Determine the [x, y] coordinate at the center of the cell enclosing the given text.  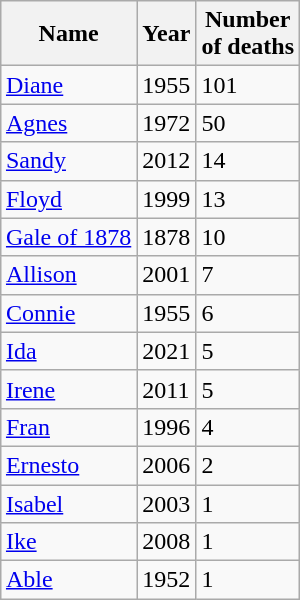
10 [248, 237]
50 [248, 123]
2008 [166, 542]
2011 [166, 389]
2006 [166, 465]
1996 [166, 427]
6 [248, 313]
101 [248, 85]
Isabel [68, 503]
1952 [166, 580]
Sandy [68, 161]
4 [248, 427]
Ike [68, 542]
Name [68, 34]
1878 [166, 237]
Fran [68, 427]
Connie [68, 313]
13 [248, 199]
1972 [166, 123]
1999 [166, 199]
2012 [166, 161]
Ernesto [68, 465]
7 [248, 275]
Irene [68, 389]
Floyd [68, 199]
Year [166, 34]
Diane [68, 85]
14 [248, 161]
Numberof deaths [248, 34]
2001 [166, 275]
Ida [68, 351]
2003 [166, 503]
2021 [166, 351]
Able [68, 580]
2 [248, 465]
Agnes [68, 123]
Gale of 1878 [68, 237]
Allison [68, 275]
